Find where the given text appears and provide that cell's center as [X, Y] coordinate. 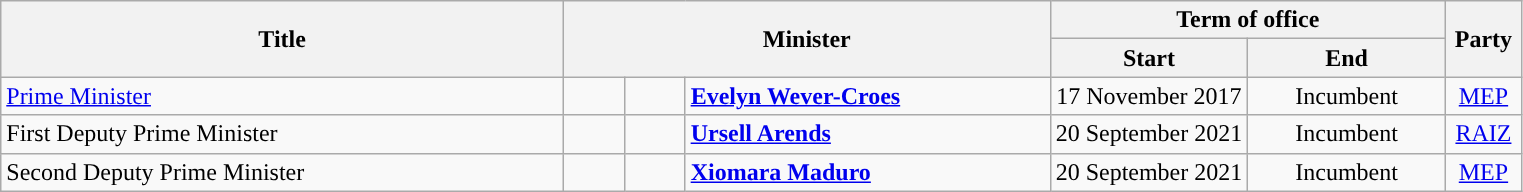
First Deputy Prime Minister [282, 134]
Minister [806, 39]
End [1347, 58]
Second Deputy Prime Minister [282, 172]
Ursell Arends [868, 134]
Term of office [1248, 20]
Start [1149, 58]
Xiomara Maduro [868, 172]
Prime Minister [282, 96]
Title [282, 39]
17 November 2017 [1149, 96]
Evelyn Wever-Croes [868, 96]
RAIZ [1483, 134]
Party [1483, 39]
